Search for the cell housing the specified text and yield its (x, y) center coordinate. 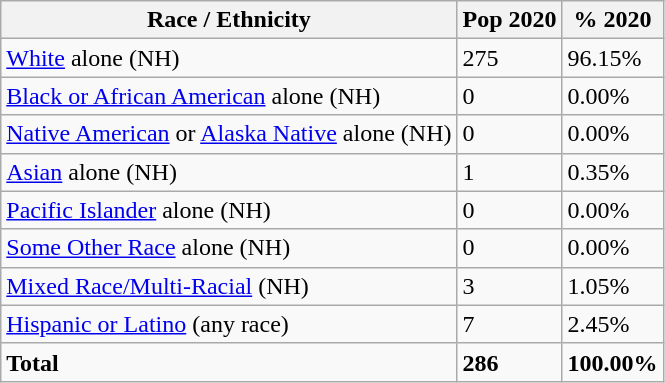
0.35% (612, 172)
96.15% (612, 58)
Pacific Islander alone (NH) (229, 210)
Mixed Race/Multi-Racial (NH) (229, 286)
Race / Ethnicity (229, 20)
7 (510, 324)
% 2020 (612, 20)
100.00% (612, 362)
White alone (NH) (229, 58)
1.05% (612, 286)
275 (510, 58)
Hispanic or Latino (any race) (229, 324)
Pop 2020 (510, 20)
Total (229, 362)
Asian alone (NH) (229, 172)
Black or African American alone (NH) (229, 96)
1 (510, 172)
3 (510, 286)
Native American or Alaska Native alone (NH) (229, 134)
286 (510, 362)
Some Other Race alone (NH) (229, 248)
2.45% (612, 324)
